For the text-containing cell, return its midpoint in (X, Y) coordinate format. 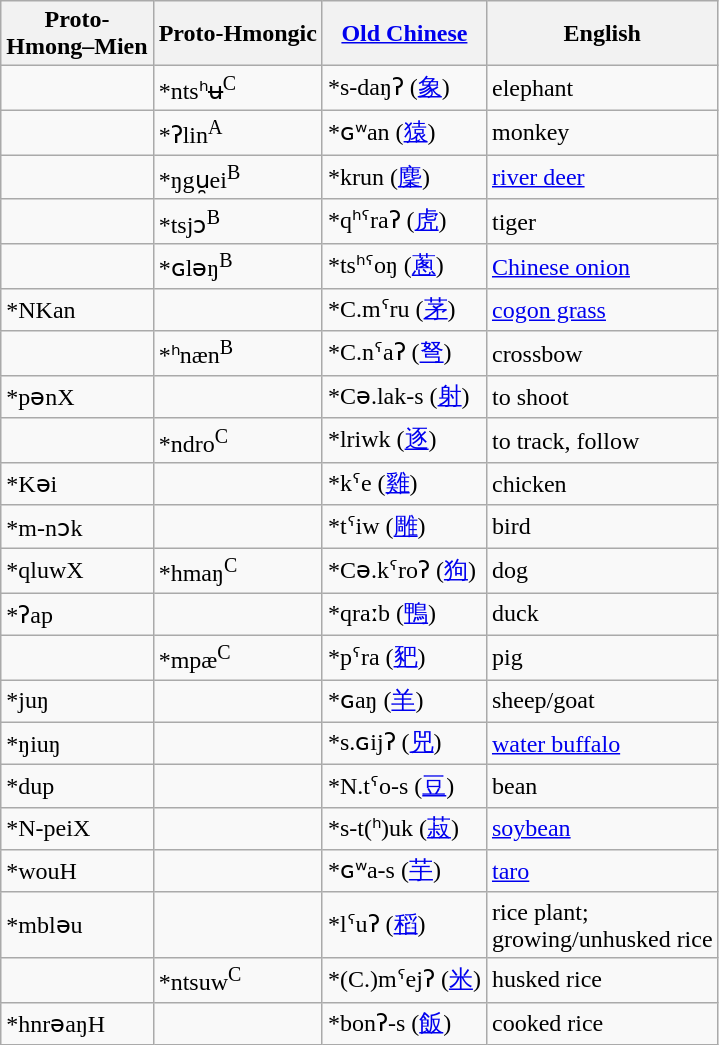
*qraːb (鴨) (404, 614)
*lˁuʔ (稻) (404, 924)
*krun (麇) (404, 178)
*mpæC (238, 658)
*N-peiX (77, 828)
*ntsʰʉC (238, 88)
*s-daŋʔ (象) (404, 88)
*ŋiuŋ (77, 744)
chicken (602, 484)
*juŋ (77, 702)
*ɢʷan (猿) (404, 132)
to track, follow (602, 440)
*ntsuwC (238, 980)
*C.nˁaʔ (弩) (404, 354)
elephant (602, 88)
Proto-Hmong–Mien (77, 34)
*s-t(ʰ)uk (菽) (404, 828)
bean (602, 786)
water buffalo (602, 744)
*N.tˁo-s (豆) (404, 786)
*ʰnænB (238, 354)
*s.ɢijʔ (兕) (404, 744)
cogon grass (602, 310)
*hmaŋC (238, 570)
*lriwk (逐) (404, 440)
taro (602, 872)
crossbow (602, 354)
*ndroC (238, 440)
*ŋgu̯eiB (238, 178)
*NKan (77, 310)
*hnrəaŋH (77, 1024)
dog (602, 570)
river deer (602, 178)
*pˁra (豝) (404, 658)
*ɢləŋB (238, 266)
to shoot (602, 398)
*pənX (77, 398)
*(C.)mˤejʔ (米) (404, 980)
cooked rice (602, 1024)
*ʔlinA (238, 132)
*wouH (77, 872)
Chinese onion (602, 266)
rice plant;growing/unhusked rice (602, 924)
monkey (602, 132)
*C.mˁru (茅) (404, 310)
soybean (602, 828)
*Kəi (77, 484)
pig (602, 658)
*tsʰˁoŋ (蔥) (404, 266)
sheep/goat (602, 702)
*qluwX (77, 570)
tiger (602, 222)
bird (602, 526)
*tˁiw (雕) (404, 526)
*qʰˁraʔ (虎) (404, 222)
*m-nɔk (77, 526)
Proto-Hmongic (238, 34)
English (602, 34)
*dup (77, 786)
Old Chinese (404, 34)
*ʔap (77, 614)
*tsjɔB (238, 222)
husked rice (602, 980)
duck (602, 614)
*ɢʷa-s (芋) (404, 872)
*kˁe (雞) (404, 484)
*mbləu (77, 924)
*ɢaŋ (羊) (404, 702)
*bonʔ-s (飯) (404, 1024)
*Cə.kˁroʔ (狗) (404, 570)
*Cə.lak-s (射) (404, 398)
